Locate the cell with the specified text and output its [X, Y] center coordinate. 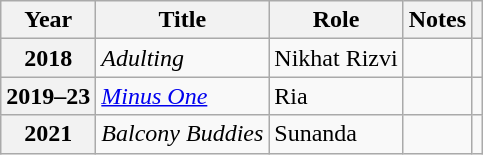
Minus One [182, 96]
Notes [437, 20]
2021 [48, 134]
Title [182, 20]
Nikhat Rizvi [336, 58]
2019–23 [48, 96]
Ria [336, 96]
Adulting [182, 58]
Sunanda [336, 134]
Role [336, 20]
Balcony Buddies [182, 134]
Year [48, 20]
2018 [48, 58]
